Find where the given text appears and provide that cell's center as [x, y] coordinate. 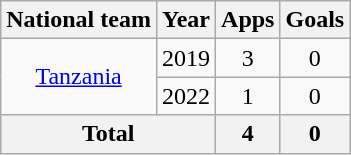
4 [248, 134]
2022 [186, 96]
Year [186, 20]
Goals [315, 20]
Total [108, 134]
2019 [186, 58]
National team [79, 20]
3 [248, 58]
1 [248, 96]
Apps [248, 20]
Tanzania [79, 77]
